From the cell containing the given text, extract its center point as [x, y] coordinate. 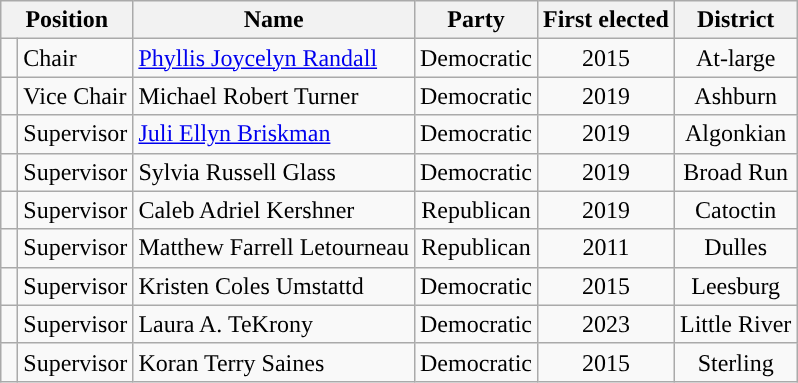
2023 [606, 324]
Vice Chair [76, 96]
Matthew Farrell Letourneau [274, 248]
Laura A. TeKrony [274, 324]
Catoctin [735, 210]
Koran Terry Saines [274, 362]
District [735, 20]
Phyllis Joycelyn Randall [274, 58]
Michael Robert Turner [274, 96]
First elected [606, 20]
Leesburg [735, 286]
Sterling [735, 362]
Broad Run [735, 172]
Dulles [735, 248]
Caleb Adriel Kershner [274, 210]
Algonkian [735, 134]
Sylvia Russell Glass [274, 172]
Kristen Coles Umstattd [274, 286]
Party [476, 20]
Position [67, 20]
2011 [606, 248]
Ashburn [735, 96]
Little River [735, 324]
Chair [76, 58]
Juli Ellyn Briskman [274, 134]
Name [274, 20]
At-large [735, 58]
